Find where the given text appears and provide that cell's center as (x, y) coordinate. 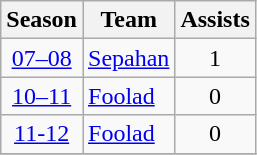
10–11 (42, 96)
Season (42, 20)
07–08 (42, 58)
11-12 (42, 134)
1 (215, 58)
Assists (215, 20)
Team (128, 20)
Sepahan (128, 58)
